For the text-containing cell, return its midpoint in (x, y) coordinate format. 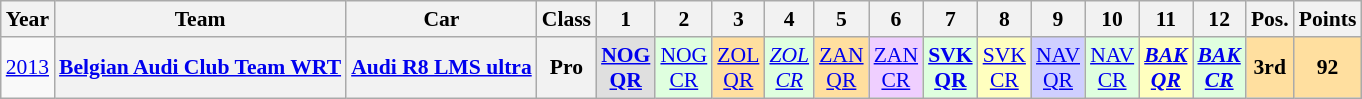
1 (626, 19)
ZANCR (896, 68)
NOGCR (684, 68)
ZANQR (841, 68)
ZOLCR (789, 68)
Pos. (1270, 19)
BAKQR (1166, 68)
5 (841, 19)
SVKQR (950, 68)
SVKCR (1004, 68)
3 (738, 19)
Car (442, 19)
BAKCR (1218, 68)
NAVCR (1112, 68)
92 (1328, 68)
Class (566, 19)
2013 (28, 68)
9 (1058, 19)
Points (1328, 19)
6 (896, 19)
4 (789, 19)
11 (1166, 19)
7 (950, 19)
NOGQR (626, 68)
10 (1112, 19)
12 (1218, 19)
NAVQR (1058, 68)
Team (200, 19)
Belgian Audi Club Team WRT (200, 68)
Audi R8 LMS ultra (442, 68)
Year (28, 19)
ZOLQR (738, 68)
3rd (1270, 68)
2 (684, 19)
Pro (566, 68)
8 (1004, 19)
